Pinpoint the cell where the given text exists, returning its (X, Y) midpoint coordinate. 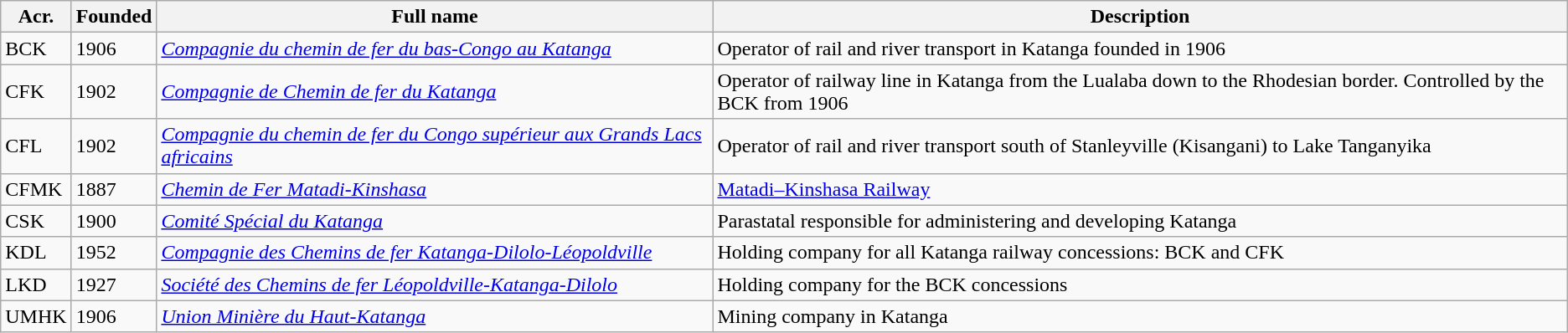
Founded (114, 17)
Mining company in Katanga (1140, 316)
CSK (36, 221)
1952 (114, 253)
CFK (36, 92)
Holding company for all Katanga railway concessions: BCK and CFK (1140, 253)
1927 (114, 284)
Operator of rail and river transport south of Stanleyville (Kisangani) to Lake Tanganyika (1140, 146)
Union Minière du Haut-Katanga (435, 316)
1900 (114, 221)
1887 (114, 189)
Compagnie de Chemin de fer du Katanga (435, 92)
Chemin de Fer Matadi-Kinshasa (435, 189)
CFL (36, 146)
Acr. (36, 17)
BCK (36, 49)
Matadi–Kinshasa Railway (1140, 189)
Compagnie du chemin de fer du Congo supérieur aux Grands Lacs africains (435, 146)
Operator of railway line in Katanga from the Lualaba down to the Rhodesian border. Controlled by the BCK from 1906 (1140, 92)
KDL (36, 253)
Full name (435, 17)
LKD (36, 284)
Société des Chemins de fer Léopoldville-Katanga-Dilolo (435, 284)
Operator of rail and river transport in Katanga founded in 1906 (1140, 49)
Compagnie des Chemins de fer Katanga-Dilolo-Léopoldville (435, 253)
Description (1140, 17)
Parastatal responsible for administering and developing Katanga (1140, 221)
UMHK (36, 316)
Holding company for the BCK concessions (1140, 284)
Comité Spécial du Katanga (435, 221)
Compagnie du chemin de fer du bas-Congo au Katanga (435, 49)
CFMK (36, 189)
